Extract the (X, Y) coordinate from the center of the cell holding the provided text.  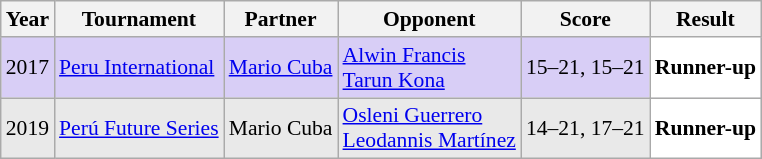
Alwin Francis Tarun Kona (430, 68)
15–21, 15–21 (586, 68)
2019 (28, 128)
2017 (28, 68)
Result (706, 19)
Tournament (139, 19)
Year (28, 19)
Opponent (430, 19)
Partner (281, 19)
Perú Future Series (139, 128)
Peru International (139, 68)
Osleni Guerrero Leodannis Martínez (430, 128)
14–21, 17–21 (586, 128)
Score (586, 19)
